Search for the cell housing the specified text and yield its [x, y] center coordinate. 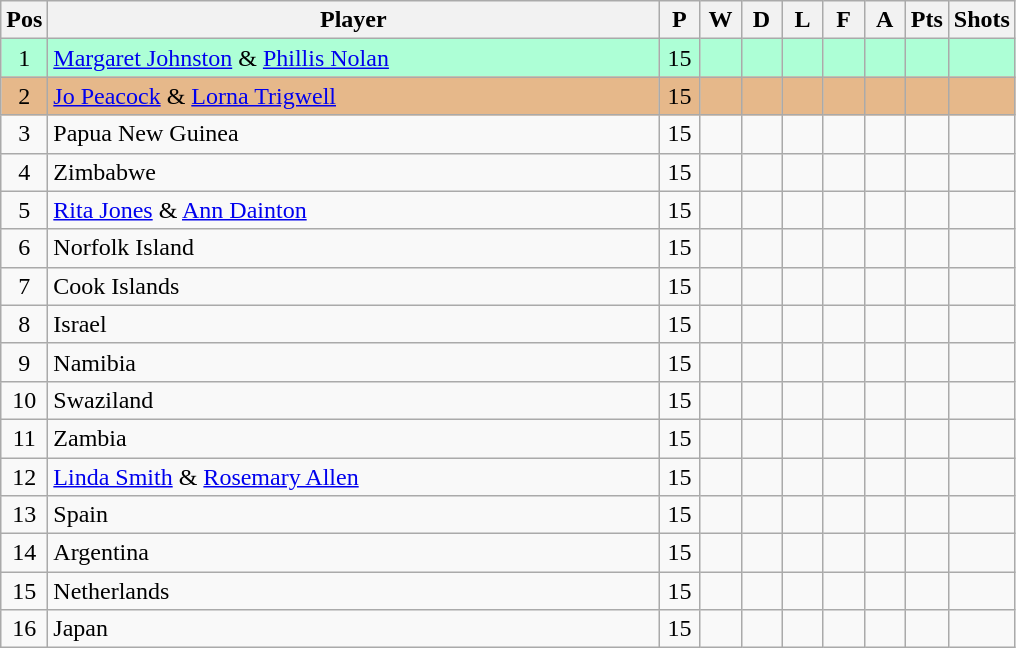
16 [24, 629]
Margaret Johnston & Phillis Nolan [354, 58]
13 [24, 515]
Shots [982, 20]
Pts [926, 20]
P [680, 20]
5 [24, 210]
Norfolk Island [354, 248]
6 [24, 248]
Jo Peacock & Lorna Trigwell [354, 96]
W [720, 20]
Linda Smith & Rosemary Allen [354, 477]
2 [24, 96]
Japan [354, 629]
Pos [24, 20]
Rita Jones & Ann Dainton [354, 210]
Netherlands [354, 591]
Israel [354, 324]
Argentina [354, 553]
L [802, 20]
12 [24, 477]
1 [24, 58]
9 [24, 362]
Zimbabwe [354, 172]
10 [24, 400]
Player [354, 20]
4 [24, 172]
8 [24, 324]
A [884, 20]
F [844, 20]
14 [24, 553]
Namibia [354, 362]
3 [24, 134]
Zambia [354, 438]
11 [24, 438]
Papua New Guinea [354, 134]
Swaziland [354, 400]
Cook Islands [354, 286]
D [762, 20]
7 [24, 286]
Spain [354, 515]
